Locate the cell with the specified text and output its (X, Y) center coordinate. 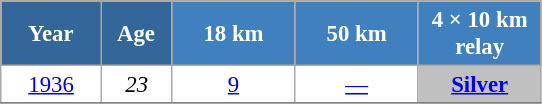
18 km (234, 34)
9 (234, 85)
Silver (480, 85)
— (356, 85)
1936 (52, 85)
4 × 10 km relay (480, 34)
Age (136, 34)
Year (52, 34)
23 (136, 85)
50 km (356, 34)
